Determine the (X, Y) coordinate at the center of the cell enclosing the given text.  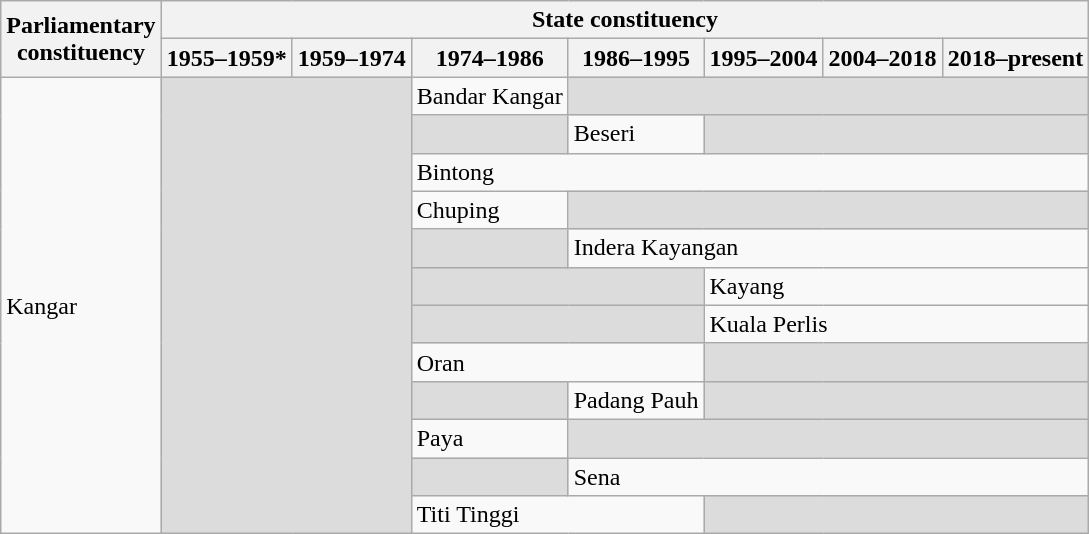
State constituency (625, 20)
Kayang (896, 286)
Bandar Kangar (490, 96)
1959–1974 (352, 58)
Parliamentaryconstituency (81, 39)
1986–1995 (636, 58)
Beseri (636, 134)
Oran (558, 362)
1955–1959* (226, 58)
Titi Tinggi (558, 515)
2004–2018 (882, 58)
Paya (490, 438)
1974–1986 (490, 58)
Padang Pauh (636, 400)
Chuping (490, 210)
2018–present (1016, 58)
Kangar (81, 306)
Indera Kayangan (828, 248)
1995–2004 (764, 58)
Sena (828, 477)
Bintong (750, 172)
Kuala Perlis (896, 324)
